Pinpoint the cell where the given text exists, returning its [X, Y] midpoint coordinate. 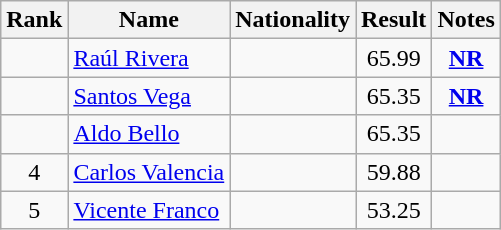
Raúl Rivera [149, 58]
Name [149, 20]
65.99 [394, 58]
5 [34, 210]
4 [34, 172]
Carlos Valencia [149, 172]
Notes [466, 20]
Result [394, 20]
Rank [34, 20]
Nationality [293, 20]
Santos Vega [149, 96]
Vicente Franco [149, 210]
53.25 [394, 210]
Aldo Bello [149, 134]
59.88 [394, 172]
